Capture the cell that displays the provided text and extract its (X, Y) central coordinate. 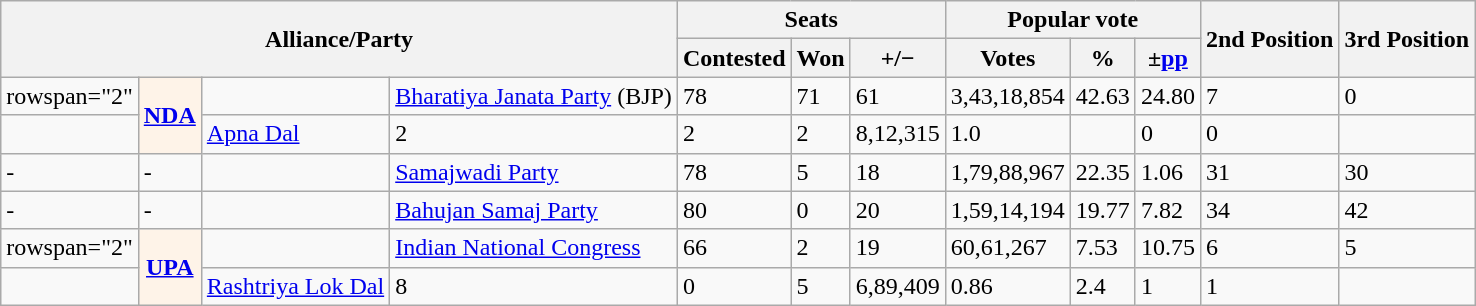
71 (820, 96)
24.80 (1168, 96)
80 (734, 210)
Samajwadi Party (534, 172)
±pp (1168, 58)
Contested (734, 58)
Won (820, 58)
2nd Position (1269, 39)
1,79,88,967 (1008, 172)
7.53 (1102, 248)
7 (1269, 96)
+/− (898, 58)
3rd Position (1407, 39)
Apna Dal (295, 134)
18 (898, 172)
3,43,18,854 (1008, 96)
0.86 (1008, 286)
60,61,267 (1008, 248)
42.63 (1102, 96)
1.06 (1168, 172)
22.35 (1102, 172)
Bahujan Samaj Party (534, 210)
66 (734, 248)
42 (1407, 210)
NDA (170, 115)
Votes (1008, 58)
Seats (811, 20)
Bharatiya Janata Party (BJP) (534, 96)
8 (534, 286)
1,59,14,194 (1008, 210)
Indian National Congress (534, 248)
34 (1269, 210)
Alliance/Party (340, 39)
% (1102, 58)
61 (898, 96)
19.77 (1102, 210)
7.82 (1168, 210)
30 (1407, 172)
Popular vote (1072, 20)
Rashtriya Lok Dal (295, 286)
20 (898, 210)
2.4 (1102, 286)
8,12,315 (898, 134)
UPA (170, 267)
1.0 (1008, 134)
19 (898, 248)
31 (1269, 172)
6 (1269, 248)
10.75 (1168, 248)
6,89,409 (898, 286)
